Extract the (X, Y) coordinate from the center of the cell holding the provided text.  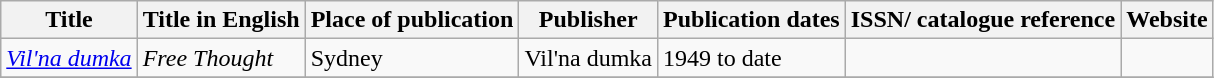
Place of publication (412, 20)
1949 to date (751, 58)
Sydney (412, 58)
Publisher (588, 20)
Publication dates (751, 20)
Title (69, 20)
Free Thought (221, 58)
Website (1167, 20)
Title in English (221, 20)
ISSN/ catalogue reference (982, 20)
